From the cell containing the given text, extract its center point as [X, Y] coordinate. 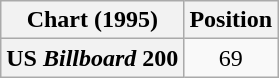
US Billboard 200 [92, 58]
Position [231, 20]
69 [231, 58]
Chart (1995) [92, 20]
